Determine the [X, Y] coordinate at the center of the cell enclosing the given text.  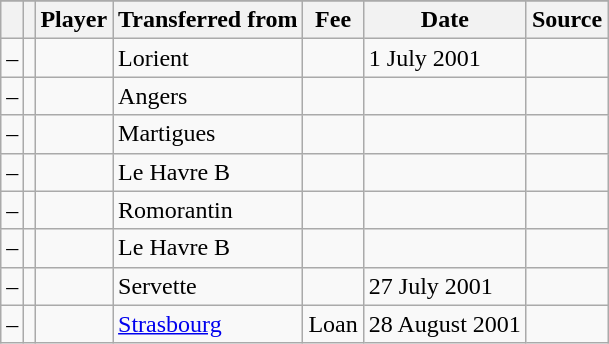
27 July 2001 [444, 286]
28 August 2001 [444, 324]
Angers [208, 96]
1 July 2001 [444, 58]
Fee [333, 20]
Lorient [208, 58]
Martigues [208, 134]
Loan [333, 324]
Servette [208, 286]
Romorantin [208, 210]
Strasbourg [208, 324]
Source [566, 20]
Transferred from [208, 20]
Date [444, 20]
Player [74, 20]
